Provide the [x, y] coordinate of the cell's center where the given text is located.  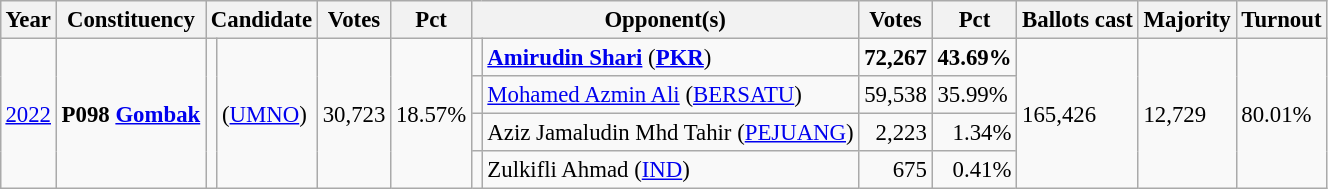
(UMNO) [268, 113]
18.57% [432, 113]
Constituency [130, 20]
Amirudin Shari (PKR) [670, 57]
Year [28, 20]
Candidate [262, 20]
12,729 [1187, 113]
30,723 [354, 113]
43.69% [974, 57]
P098 Gombak [130, 113]
Zulkifli Ahmad (IND) [670, 170]
0.41% [974, 170]
35.99% [974, 95]
Turnout [1282, 20]
1.34% [974, 133]
675 [896, 170]
2022 [28, 113]
80.01% [1282, 113]
Ballots cast [1078, 20]
Majority [1187, 20]
59,538 [896, 95]
2,223 [896, 133]
Mohamed Azmin Ali (BERSATU) [670, 95]
72,267 [896, 57]
Opponent(s) [664, 20]
165,426 [1078, 113]
Aziz Jamaludin Mhd Tahir (PEJUANG) [670, 133]
